Search for the cell housing the specified text and yield its (X, Y) center coordinate. 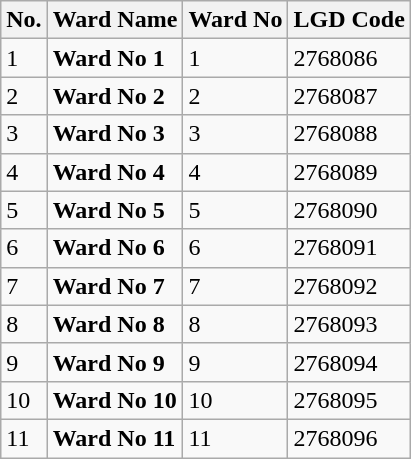
Ward No 5 (115, 210)
2768094 (349, 362)
2768092 (349, 286)
Ward No 11 (115, 438)
No. (24, 20)
2768093 (349, 324)
Ward No 6 (115, 248)
Ward No 1 (115, 58)
2768088 (349, 134)
Ward No 9 (115, 362)
Ward No 4 (115, 172)
Ward No 8 (115, 324)
2768087 (349, 96)
LGD Code (349, 20)
Ward No 7 (115, 286)
Ward No 3 (115, 134)
2768090 (349, 210)
Ward Name (115, 20)
Ward No (236, 20)
Ward No 10 (115, 400)
2768086 (349, 58)
2768095 (349, 400)
2768091 (349, 248)
Ward No 2 (115, 96)
2768089 (349, 172)
2768096 (349, 438)
